Return the (x, y) coordinate for the center point of the cell that contains the specified text.  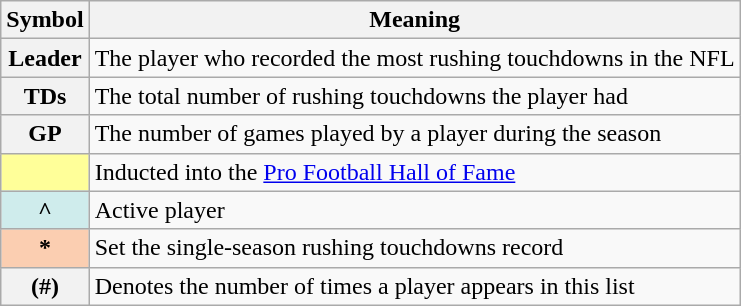
The number of games played by a player during the season (414, 134)
TDs (45, 96)
Leader (45, 58)
Set the single-season rushing touchdowns record (414, 248)
The total number of rushing touchdowns the player had (414, 96)
Inducted into the Pro Football Hall of Fame (414, 172)
GP (45, 134)
(#) (45, 286)
Meaning (414, 20)
^ (45, 210)
Denotes the number of times a player appears in this list (414, 286)
The player who recorded the most rushing touchdowns in the NFL (414, 58)
* (45, 248)
Active player (414, 210)
Symbol (45, 20)
